Extract the (X, Y) coordinate from the center of the cell holding the provided text.  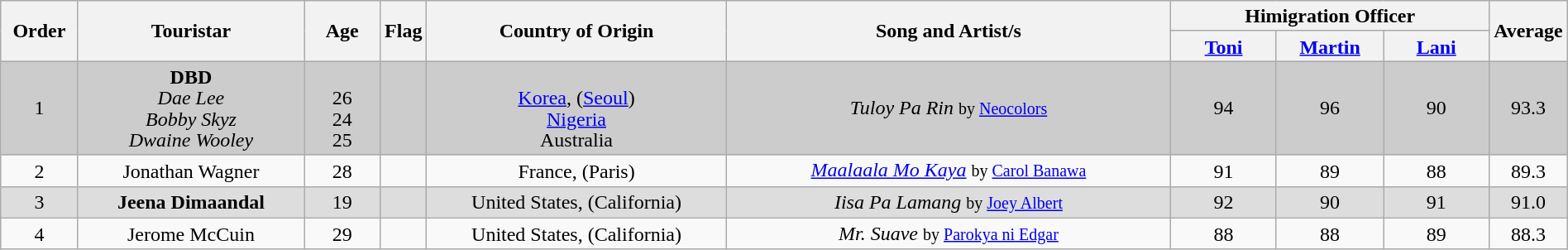
Flag (404, 31)
Toni (1224, 46)
96 (1330, 108)
Tuloy Pa Rin by Neocolors (949, 108)
Jeena Dimaandal (191, 202)
2 (40, 171)
28 (342, 171)
29 (342, 233)
Average (1528, 31)
Country of Origin (576, 31)
Lani (1437, 46)
Mr. Suave by Parokya ni Edgar (949, 233)
93.3 (1528, 108)
Song and Artist/s (949, 31)
89.3 (1528, 171)
Korea, (Seoul)NigeriaAustralia (576, 108)
Himigration Officer (1330, 17)
262425 (342, 108)
Order (40, 31)
Maalaala Mo Kaya by Carol Banawa (949, 171)
19 (342, 202)
Touristar (191, 31)
92 (1224, 202)
Iisa Pa Lamang by Joey Albert (949, 202)
Jonathan Wagner (191, 171)
Age (342, 31)
3 (40, 202)
88.3 (1528, 233)
4 (40, 233)
91.0 (1528, 202)
1 (40, 108)
France, (Paris) (576, 171)
94 (1224, 108)
Martin (1330, 46)
DBD Dae LeeBobby SkyzDwaine Wooley (191, 108)
Jerome McCuin (191, 233)
